Find where the given text appears and provide that cell's center as (x, y) coordinate. 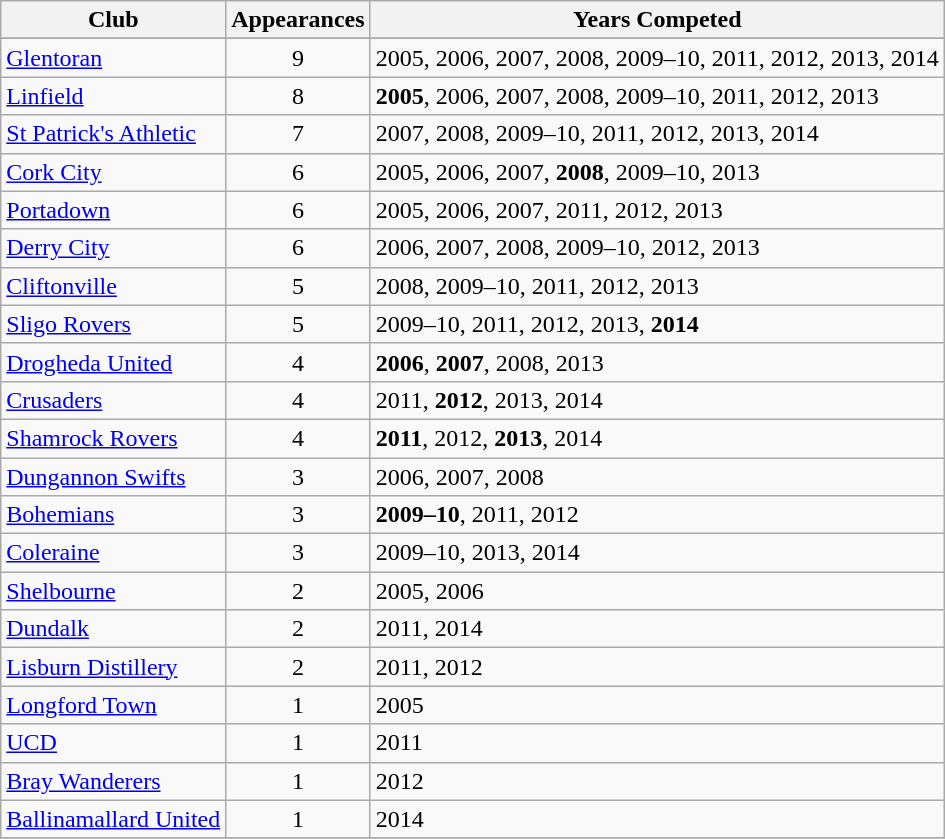
Ballinamallard United (114, 819)
2005, 2006 (657, 591)
9 (298, 58)
Coleraine (114, 553)
2011 (657, 743)
2009–10, 2011, 2012 (657, 515)
2009–10, 2013, 2014 (657, 553)
2006, 2007, 2008, 2009–10, 2012, 2013 (657, 248)
Sligo Rovers (114, 324)
St Patrick's Athletic (114, 134)
2005, 2006, 2007, 2008, 2009–10, 2011, 2012, 2013, 2014 (657, 58)
Cliftonville (114, 286)
Club (114, 20)
Longford Town (114, 705)
Dundalk (114, 629)
2012 (657, 781)
2009–10, 2011, 2012, 2013, 2014 (657, 324)
Crusaders (114, 400)
Portadown (114, 210)
Shamrock Rovers (114, 438)
Bohemians (114, 515)
Cork City (114, 172)
2006, 2007, 2008, 2013 (657, 362)
Drogheda United (114, 362)
2006, 2007, 2008 (657, 477)
UCD (114, 743)
2014 (657, 819)
7 (298, 134)
2007, 2008, 2009–10, 2011, 2012, 2013, 2014 (657, 134)
2011, 2014 (657, 629)
Dungannon Swifts (114, 477)
Appearances (298, 20)
Shelbourne (114, 591)
2005 (657, 705)
Linfield (114, 96)
Years Competed (657, 20)
Glentoran (114, 58)
2008, 2009–10, 2011, 2012, 2013 (657, 286)
8 (298, 96)
Lisburn Distillery (114, 667)
2005, 2006, 2007, 2008, 2009–10, 2011, 2012, 2013 (657, 96)
Bray Wanderers (114, 781)
Derry City (114, 248)
2011, 2012 (657, 667)
2005, 2006, 2007, 2011, 2012, 2013 (657, 210)
2005, 2006, 2007, 2008, 2009–10, 2013 (657, 172)
